Detect which cell encompasses the target text, then output its (x, y) center coordinate. 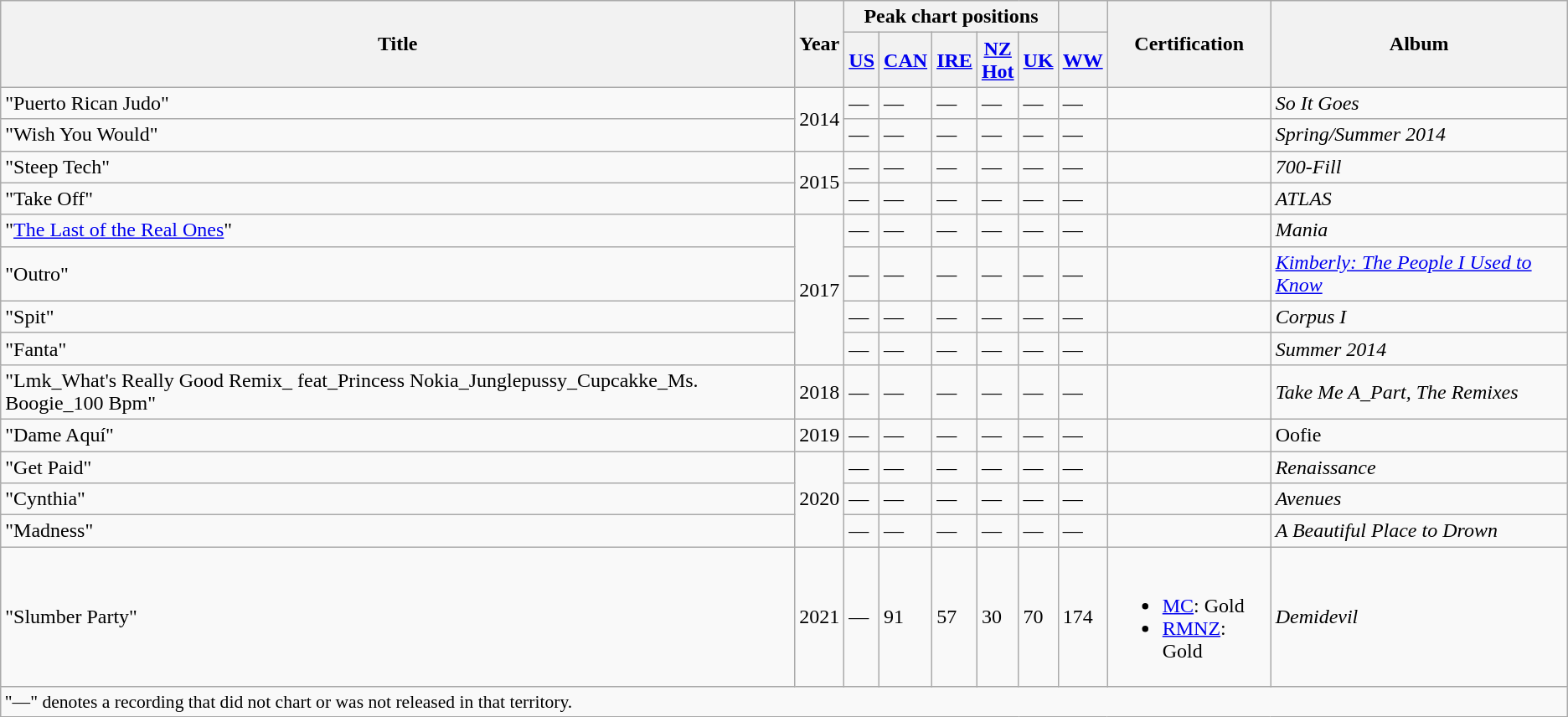
Album (1419, 44)
"Puerto Rican Judo" (398, 103)
"Lmk_What's Really Good Remix_ feat_Princess Nokia_Junglepussy_Cupcakke_Ms. Boogie_100 Bpm" (398, 392)
91 (906, 616)
"Outro" (398, 273)
Take Me A_Part, The Remixes (1419, 392)
MC: GoldRMNZ: Gold (1189, 616)
Peak chart positions (952, 17)
Title (398, 44)
2021 (819, 616)
Year (819, 44)
30 (998, 616)
Kimberly: The People I Used to Know (1419, 273)
IRE (955, 60)
"Spit" (398, 317)
Summer 2014 (1419, 348)
2020 (819, 498)
"Wish You Would" (398, 135)
Mania (1419, 230)
"Get Paid" (398, 467)
Avenues (1419, 499)
"Madness" (398, 531)
Corpus I (1419, 317)
"The Last of the Real Ones" (398, 230)
"Take Off" (398, 199)
2014 (819, 119)
WW (1082, 60)
"Steep Tech" (398, 167)
So It Goes (1419, 103)
UK (1039, 60)
Demidevil (1419, 616)
2019 (819, 435)
Spring/Summer 2014 (1419, 135)
ATLAS (1419, 199)
70 (1039, 616)
Certification (1189, 44)
CAN (906, 60)
174 (1082, 616)
"Dame Aquí" (398, 435)
A Beautiful Place to Drown (1419, 531)
US (862, 60)
57 (955, 616)
2018 (819, 392)
700-Fill (1419, 167)
Oofie (1419, 435)
"Slumber Party" (398, 616)
2017 (819, 290)
"Fanta" (398, 348)
"—" denotes a recording that did not chart or was not released in that territory. (784, 702)
Renaissance (1419, 467)
NZHot (998, 60)
"Cynthia" (398, 499)
2015 (819, 183)
